Return the [x, y] coordinate for the center point of the cell that contains the specified text.  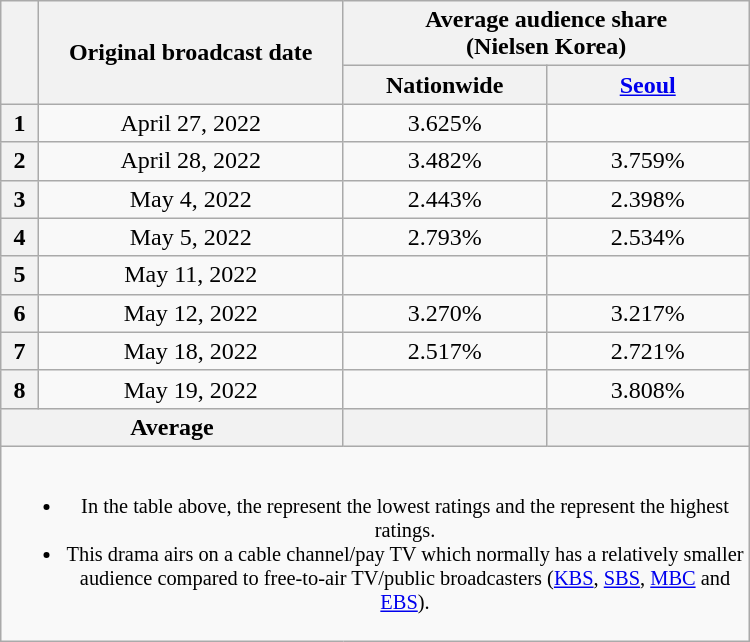
3.625% [444, 123]
3.808% [648, 389]
May 5, 2022 [190, 237]
3.270% [444, 313]
4 [20, 237]
April 27, 2022 [190, 123]
May 18, 2022 [190, 351]
May 4, 2022 [190, 199]
April 28, 2022 [190, 161]
6 [20, 313]
May 11, 2022 [190, 275]
2.534% [648, 237]
1 [20, 123]
3.759% [648, 161]
8 [20, 389]
2.443% [444, 199]
Seoul [648, 85]
May 12, 2022 [190, 313]
May 19, 2022 [190, 389]
Nationwide [444, 85]
2 [20, 161]
3 [20, 199]
2.517% [444, 351]
2.721% [648, 351]
Original broadcast date [190, 52]
2.793% [444, 237]
2.398% [648, 199]
Average [172, 427]
Average audience share(Nielsen Korea) [546, 34]
3.482% [444, 161]
3.217% [648, 313]
7 [20, 351]
5 [20, 275]
